From the cell containing the given text, extract its center point as (X, Y) coordinate. 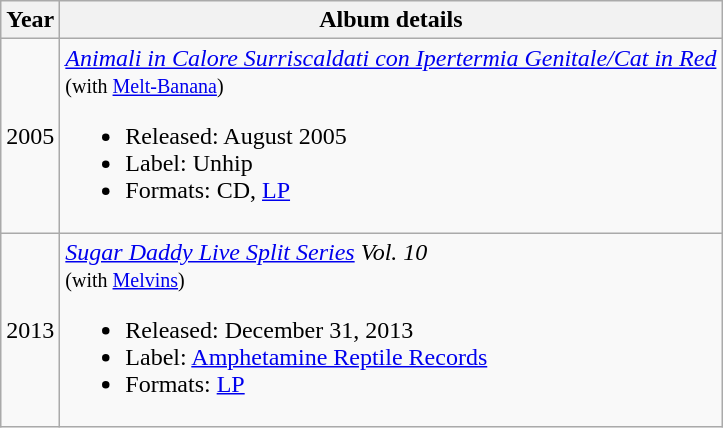
2005 (30, 136)
2013 (30, 330)
Year (30, 20)
Sugar Daddy Live Split Series Vol. 10(with Melvins)Released: December 31, 2013Label: Amphetamine Reptile RecordsFormats: LP (391, 330)
Album details (391, 20)
Animali in Calore Surriscaldati con Ipertermia Genitale/Cat in Red(with Melt-Banana)Released: August 2005Label: UnhipFormats: CD, LP (391, 136)
